Capture the cell that displays the provided text and extract its [X, Y] central coordinate. 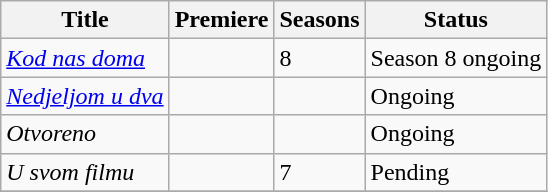
Premiere [222, 20]
Kod nas doma [85, 58]
Seasons [320, 20]
Otvoreno [85, 134]
7 [320, 172]
U svom filmu [85, 172]
Nedjeljom u dva [85, 96]
Title [85, 20]
8 [320, 58]
Pending [456, 172]
Status [456, 20]
Season 8 ongoing [456, 58]
